Detect which cell encompasses the target text, then output its (X, Y) center coordinate. 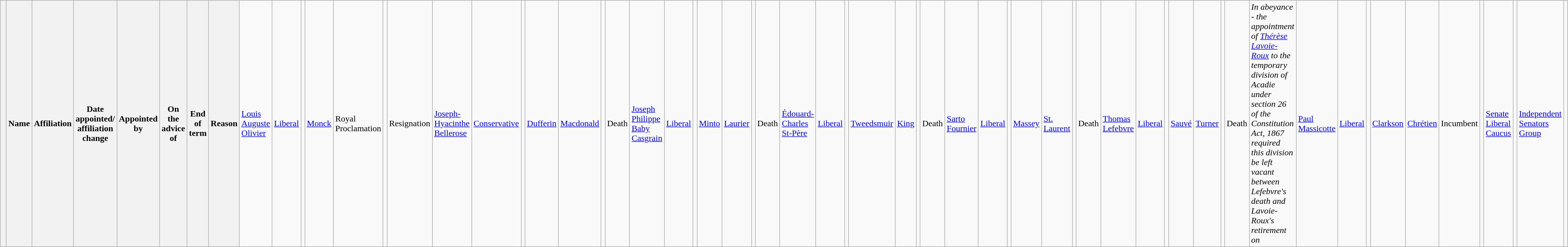
Royal Proclamation (358, 124)
Minto (710, 124)
Appointed by (139, 124)
Independent Senators Group (1540, 124)
Dufferin (542, 124)
Édouard-Charles St-Père (798, 124)
Monck (319, 124)
Sauvé (1181, 124)
Turner (1207, 124)
King (906, 124)
Resignation (410, 124)
Paul Massicotte (1317, 124)
St. Laurent (1057, 124)
End of term (198, 124)
Senate Liberal Caucus (1498, 124)
Thomas Lefebvre (1118, 124)
Date appointed/ affiliation change (95, 124)
Massey (1026, 124)
Chrétien (1422, 124)
Laurier (737, 124)
Sarto Fournier (962, 124)
Name (19, 124)
Macdonald (580, 124)
Affiliation (53, 124)
Reason (224, 124)
Conservative (496, 124)
Joseph Philippe Baby Casgrain (647, 124)
Tweedsmuir (872, 124)
Incumbent (1460, 124)
On the advice of (173, 124)
Joseph-Hyacinthe Bellerose (452, 124)
Louis Auguste Olivier (255, 124)
Clarkson (1388, 124)
